Determine the [X, Y] coordinate at the center of the cell enclosing the given text.  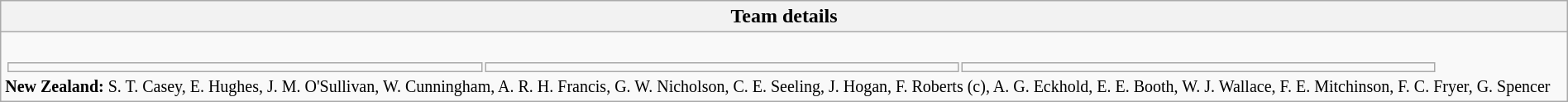
Team details [784, 17]
